From the cell containing the given text, extract its center point as [X, Y] coordinate. 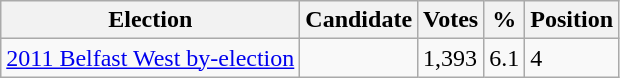
Position [572, 20]
1,393 [451, 58]
4 [572, 58]
2011 Belfast West by-election [150, 58]
Election [150, 20]
Candidate [359, 20]
6.1 [504, 58]
% [504, 20]
Votes [451, 20]
